Find where the given text appears and provide that cell's center as [x, y] coordinate. 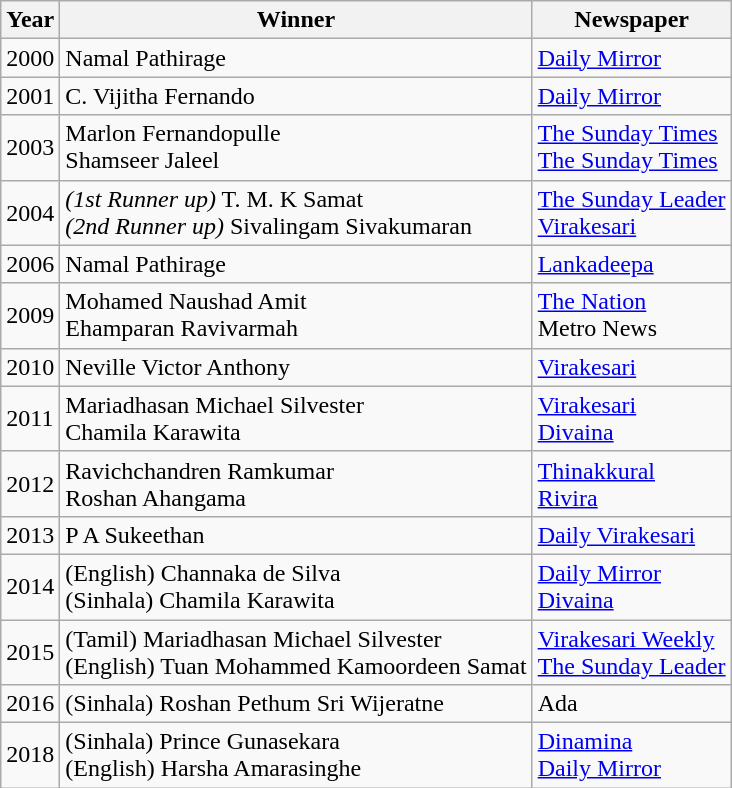
Virakesari [632, 367]
2009 [30, 316]
2018 [30, 756]
Lankadeepa [632, 264]
Mohamed Naushad AmitEhamparan Ravivarmah [296, 316]
VirakesariDivaina [632, 418]
The Sunday LeaderVirakesari [632, 212]
Mariadhasan Michael SilvesterChamila Karawita [296, 418]
2015 [30, 652]
2014 [30, 586]
2012 [30, 484]
(English) Channaka de Silva(Sinhala) Chamila Karawita [296, 586]
Ada [632, 704]
Virakesari WeeklyThe Sunday Leader [632, 652]
P A Sukeethan [296, 535]
2013 [30, 535]
Ravichchandren RamkumarRoshan Ahangama [296, 484]
2003 [30, 148]
C. Vijitha Fernando [296, 96]
Neville Victor Anthony [296, 367]
The NationMetro News [632, 316]
2001 [30, 96]
DinaminaDaily Mirror [632, 756]
(Tamil) Mariadhasan Michael Silvester(English) Tuan Mohammed Kamoordeen Samat [296, 652]
Daily Virakesari [632, 535]
Winner [296, 20]
(Sinhala) Prince Gunasekara(English) Harsha Amarasinghe [296, 756]
Marlon FernandopulleShamseer Jaleel [296, 148]
2011 [30, 418]
(Sinhala) Roshan Pethum Sri Wijeratne [296, 704]
2016 [30, 704]
The Sunday TimesThe Sunday Times [632, 148]
Daily MirrorDivaina [632, 586]
2006 [30, 264]
ThinakkuralRivira [632, 484]
2004 [30, 212]
2010 [30, 367]
(1st Runner up) T. M. K Samat(2nd Runner up) Sivalingam Sivakumaran [296, 212]
Newspaper [632, 20]
Year [30, 20]
2000 [30, 58]
